Determine the (x, y) coordinate at the center of the cell enclosing the given text.  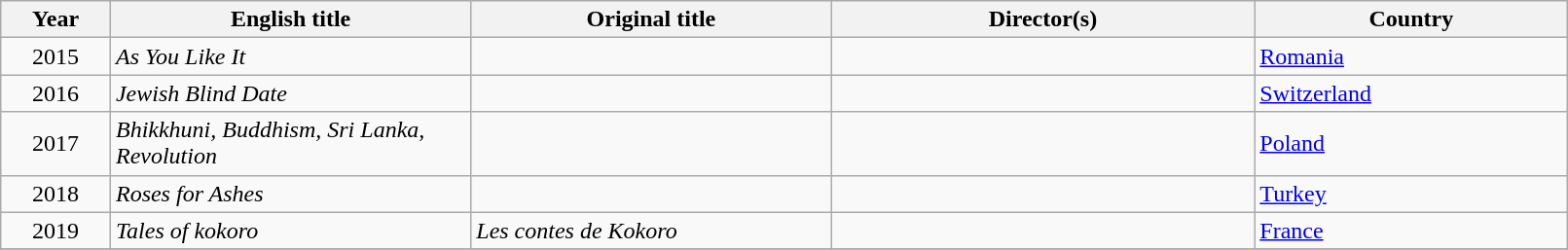
2018 (56, 194)
Original title (651, 19)
France (1411, 231)
2019 (56, 231)
Jewish Blind Date (290, 93)
Bhikkhuni, Buddhism, Sri Lanka, Revolution (290, 144)
2015 (56, 56)
Les contes de Kokoro (651, 231)
Romania (1411, 56)
2017 (56, 144)
Poland (1411, 144)
Tales of kokoro (290, 231)
Turkey (1411, 194)
English title (290, 19)
Country (1411, 19)
Year (56, 19)
As You Like It (290, 56)
Roses for Ashes (290, 194)
Switzerland (1411, 93)
2016 (56, 93)
Director(s) (1043, 19)
